Return (x, y) of the center of cell containing provided text 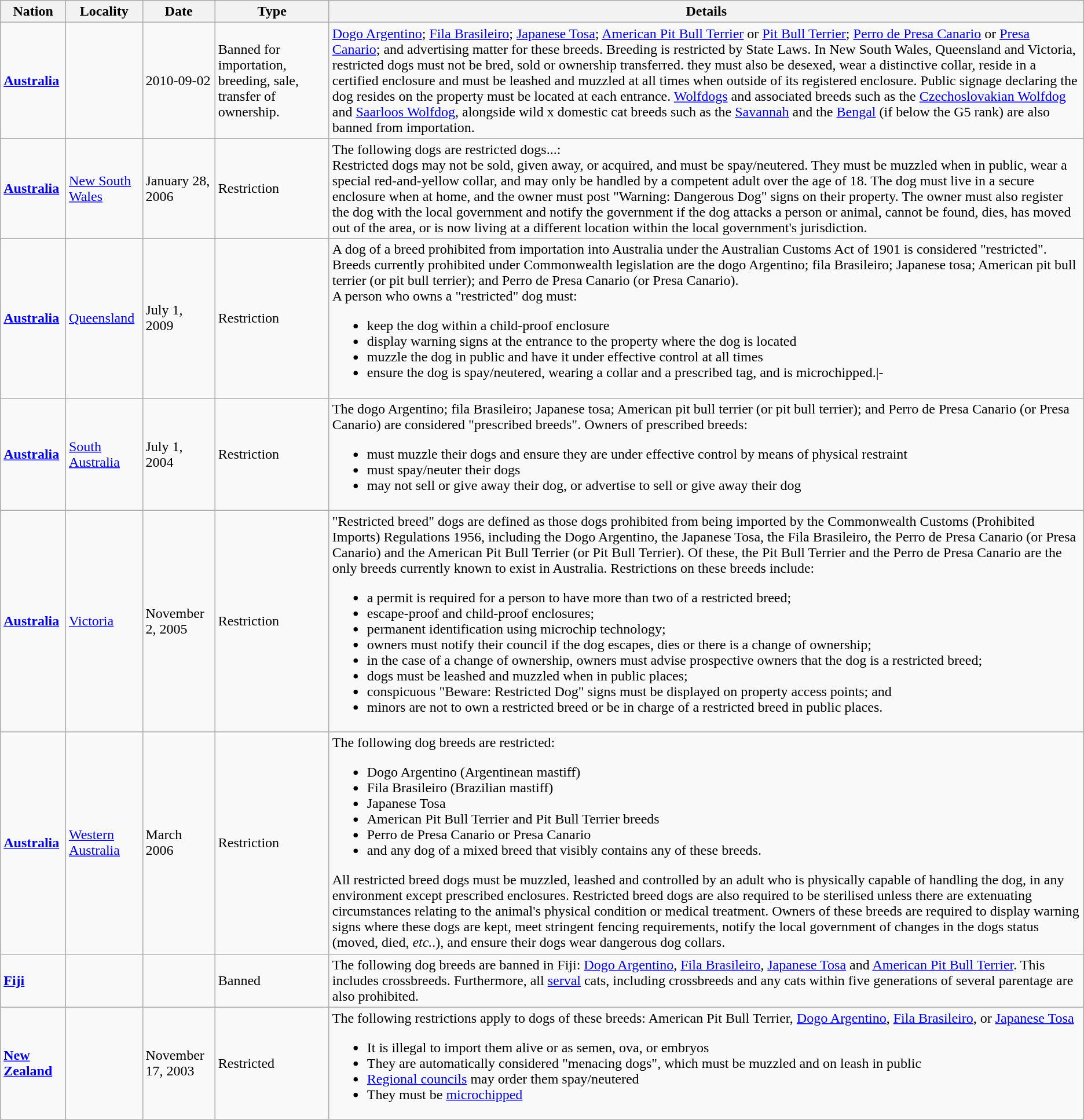
New South Wales (104, 189)
Banned (272, 980)
Western Australia (104, 843)
November 17, 2003 (178, 1063)
January 28, 2006 (178, 189)
July 1, 2004 (178, 454)
Queensland (104, 319)
Locality (104, 12)
South Australia (104, 454)
July 1, 2009 (178, 319)
Banned for importation, breeding, sale, transfer of ownership. (272, 80)
Date (178, 12)
Restricted (272, 1063)
Fiji (34, 980)
Details (706, 12)
November 2, 2005 (178, 621)
Victoria (104, 621)
New Zealand (34, 1063)
Nation (34, 12)
Type (272, 12)
March 2006 (178, 843)
2010-09-02 (178, 80)
